Identify which cell holds the provided text, then report its [X, Y] central coordinate. 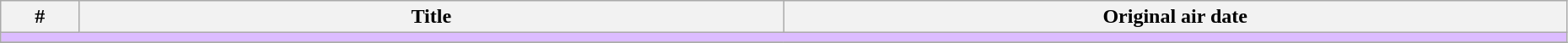
Original air date [1175, 17]
Title [432, 17]
# [40, 17]
